Return [X, Y] of the center of cell containing provided text 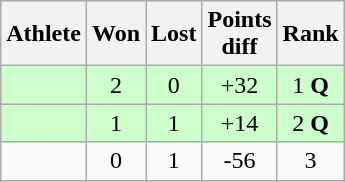
Lost [174, 34]
Rank [310, 34]
+14 [240, 123]
+32 [240, 85]
Won [116, 34]
-56 [240, 161]
2 [116, 85]
1 Q [310, 85]
Athlete [44, 34]
Pointsdiff [240, 34]
3 [310, 161]
2 Q [310, 123]
